Capture the cell that displays the provided text and extract its [X, Y] central coordinate. 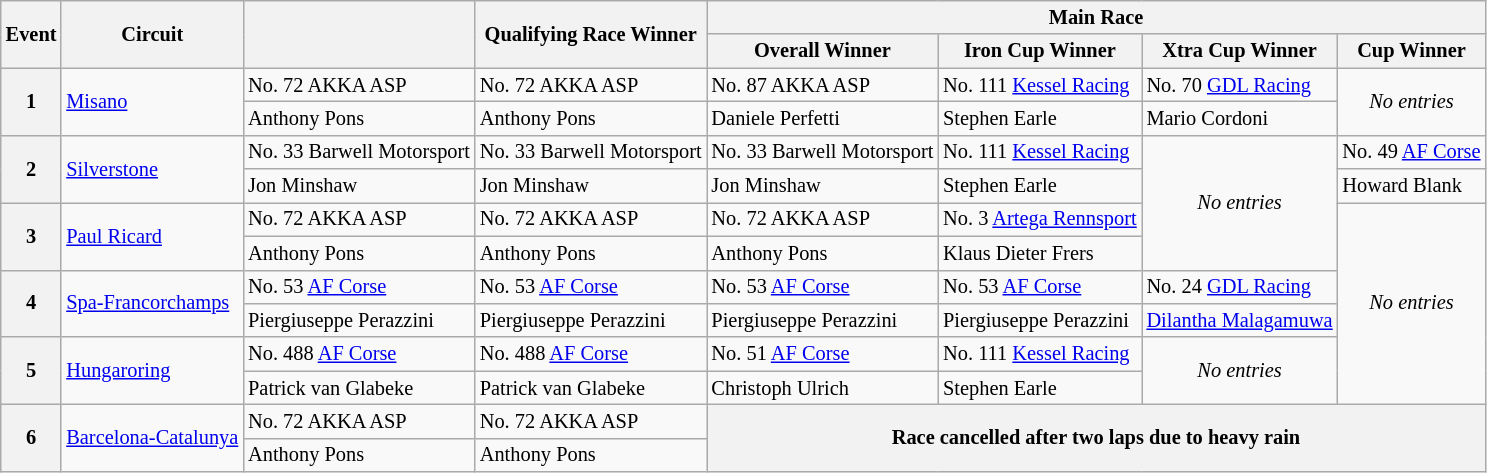
6 [32, 438]
4 [32, 304]
5 [32, 370]
Xtra Cup Winner [1240, 51]
Paul Ricard [152, 236]
Spa-Francorchamps [152, 304]
Event [32, 34]
Daniele Perfetti [823, 118]
Klaus Dieter Frers [1040, 253]
No. 70 GDL Racing [1240, 85]
3 [32, 236]
Qualifying Race Winner [591, 34]
Howard Blank [1412, 186]
Dilantha Malagamuwa [1240, 320]
Barcelona-Catalunya [152, 438]
No. 87 AKKA ASP [823, 85]
Overall Winner [823, 51]
No. 51 AF Corse [823, 354]
Cup Winner [1412, 51]
No. 24 GDL Racing [1240, 287]
Race cancelled after two laps due to heavy rain [1096, 438]
Silverstone [152, 168]
Main Race [1096, 17]
2 [32, 168]
1 [32, 102]
Hungaroring [152, 370]
Circuit [152, 34]
Mario Cordoni [1240, 118]
Christoph Ulrich [823, 388]
Iron Cup Winner [1040, 51]
No. 49 AF Corse [1412, 152]
Misano [152, 102]
No. 3 Artega Rennsport [1040, 219]
